Detect which cell encompasses the target text, then output its (x, y) center coordinate. 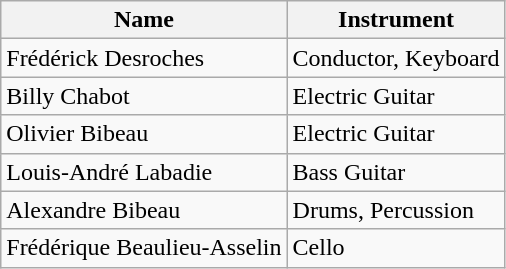
Louis-André Labadie (144, 172)
Bass Guitar (396, 172)
Conductor, Keyboard (396, 58)
Drums, Percussion (396, 210)
Frédérique Beaulieu-Asselin (144, 248)
Cello (396, 248)
Alexandre Bibeau (144, 210)
Olivier Bibeau (144, 134)
Frédérick Desroches (144, 58)
Instrument (396, 20)
Name (144, 20)
Billy Chabot (144, 96)
